Identify which cell holds the provided text, then report its (X, Y) central coordinate. 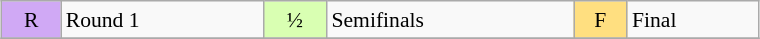
R (32, 20)
½ (294, 20)
Round 1 (162, 20)
Semifinals (450, 20)
F (600, 20)
Final (693, 20)
